Locate the cell with the specified text and output its [x, y] center coordinate. 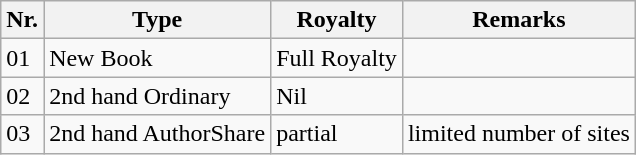
partial [337, 134]
02 [22, 96]
New Book [158, 58]
Type [158, 20]
Royalty [337, 20]
Nil [337, 96]
2nd hand AuthorShare [158, 134]
2nd hand Ordinary [158, 96]
Full Royalty [337, 58]
limited number of sites [518, 134]
01 [22, 58]
Nr. [22, 20]
Remarks [518, 20]
03 [22, 134]
